Scan for the cell matching the given text and deliver its (X, Y) coordinate at center. 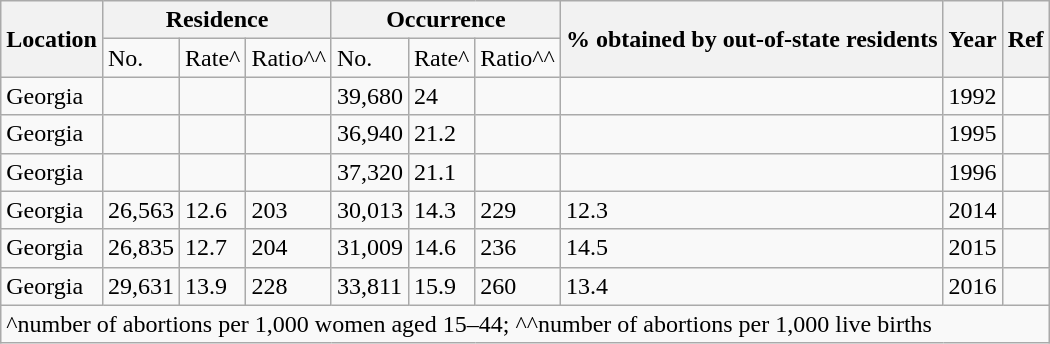
1992 (972, 96)
12.6 (213, 210)
Residence (216, 20)
2014 (972, 210)
13.4 (752, 286)
21.1 (442, 172)
31,009 (370, 248)
37,320 (370, 172)
^number of abortions per 1,000 women aged 15–44; ^^number of abortions per 1,000 live births (525, 324)
14.6 (442, 248)
24 (442, 96)
204 (289, 248)
Location (52, 39)
26,835 (140, 248)
% obtained by out-of-state residents (752, 39)
30,013 (370, 210)
1996 (972, 172)
228 (289, 286)
14.3 (442, 210)
Year (972, 39)
Occurrence (446, 20)
203 (289, 210)
Ref (1026, 39)
36,940 (370, 134)
13.9 (213, 286)
2015 (972, 248)
260 (518, 286)
236 (518, 248)
12.7 (213, 248)
21.2 (442, 134)
14.5 (752, 248)
229 (518, 210)
29,631 (140, 286)
33,811 (370, 286)
1995 (972, 134)
39,680 (370, 96)
2016 (972, 286)
26,563 (140, 210)
15.9 (442, 286)
12.3 (752, 210)
